Return [x, y] of the center of cell containing provided text 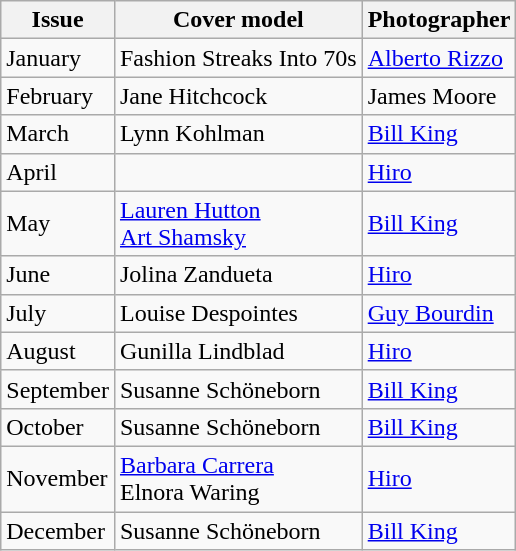
June [58, 275]
Fashion Streaks Into 70s [238, 58]
September [58, 389]
January [58, 58]
February [58, 96]
Barbara CarreraElnora Waring [238, 478]
Lynn Kohlman [238, 134]
Jolina Zandueta [238, 275]
Issue [58, 20]
May [58, 224]
Guy Bourdin [439, 313]
July [58, 313]
Photographer [439, 20]
Alberto Rizzo [439, 58]
March [58, 134]
October [58, 427]
Louise Despointes [238, 313]
Lauren HuttonArt Shamsky [238, 224]
April [58, 172]
Cover model [238, 20]
November [58, 478]
December [58, 531]
Jane Hitchcock [238, 96]
August [58, 351]
Gunilla Lindblad [238, 351]
James Moore [439, 96]
